Output the (X, Y) coordinate of the center of the cell containing the given text.  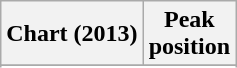
Chart (2013) (72, 34)
Peakposition (189, 34)
